Provide the [X, Y] coordinate of the cell's center where the given text is located.  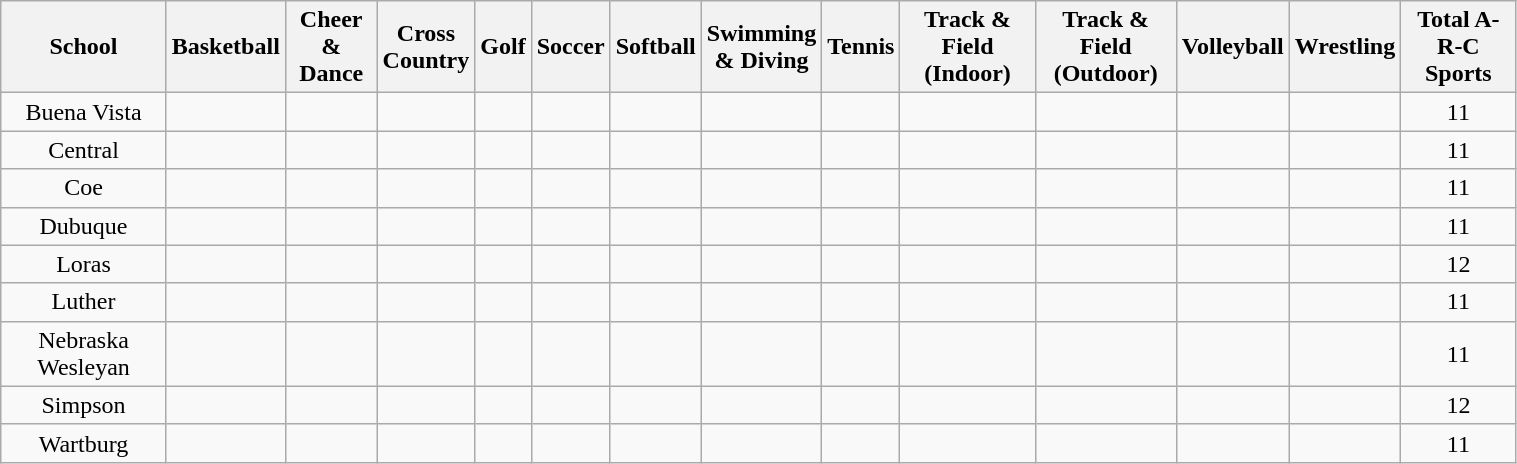
Tennis [861, 47]
CrossCountry [426, 47]
Softball [656, 47]
Track & Field(Indoor) [968, 47]
Simpson [84, 405]
Cheer& Dance [331, 47]
Track & Field(Outdoor) [1106, 47]
School [84, 47]
Loras [84, 264]
Wartburg [84, 443]
Wrestling [1345, 47]
Basketball [226, 47]
Total A-R-CSports [1458, 47]
Volleyball [1232, 47]
Dubuque [84, 226]
Luther [84, 302]
Coe [84, 188]
Swimming& Diving [761, 47]
Golf [503, 47]
Central [84, 150]
Buena Vista [84, 112]
Nebraska Wesleyan [84, 354]
Soccer [570, 47]
